Extract the (X, Y) coordinate from the center of the cell holding the provided text.  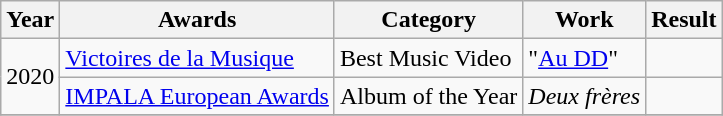
Year (30, 20)
Category (428, 20)
Best Music Video (428, 58)
"Au DD" (584, 58)
Awards (198, 20)
2020 (30, 77)
Result (684, 20)
Victoires de la Musique (198, 58)
IMPALA European Awards (198, 96)
Deux frères (584, 96)
Album of the Year (428, 96)
Work (584, 20)
